Output the [x, y] coordinate of the center of the cell containing the given text.  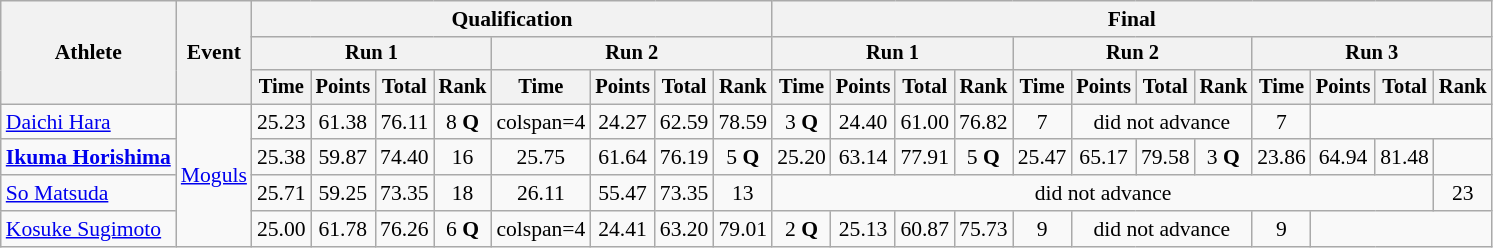
18 [463, 193]
Athlete [88, 52]
63.20 [684, 229]
55.47 [622, 193]
59.25 [343, 193]
23 [1463, 193]
25.38 [282, 158]
Qualification [512, 19]
Ikuma Horishima [88, 158]
Daichi Hara [88, 122]
65.17 [1103, 158]
25.13 [863, 229]
59.87 [343, 158]
25.23 [282, 122]
76.82 [984, 122]
13 [742, 193]
79.01 [742, 229]
61.64 [622, 158]
Final [1132, 19]
64.94 [1343, 158]
76.11 [404, 122]
26.11 [540, 193]
25.00 [282, 229]
2 Q [802, 229]
24.27 [622, 122]
24.41 [622, 229]
62.59 [684, 122]
63.14 [863, 158]
60.87 [924, 229]
78.59 [742, 122]
Run 3 [1372, 54]
16 [463, 158]
25.47 [1042, 158]
77.91 [924, 158]
24.40 [863, 122]
61.78 [343, 229]
81.48 [1404, 158]
8 Q [463, 122]
25.75 [540, 158]
Kosuke Sugimoto [88, 229]
Event [214, 52]
25.20 [802, 158]
25.71 [282, 193]
79.58 [1166, 158]
76.19 [684, 158]
75.73 [984, 229]
6 Q [463, 229]
74.40 [404, 158]
23.86 [1282, 158]
So Matsuda [88, 193]
61.00 [924, 122]
76.26 [404, 229]
61.38 [343, 122]
Moguls [214, 175]
